Identify which cell holds the provided text, then report its [X, Y] central coordinate. 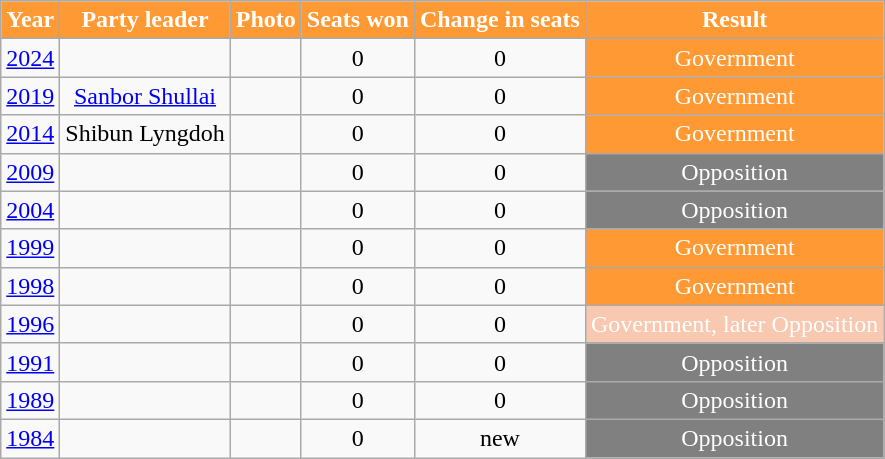
Shibun Lyngdoh [145, 134]
1989 [30, 400]
2009 [30, 172]
Government, later Opposition [734, 324]
Year [30, 20]
Sanbor Shullai [145, 96]
Result [734, 20]
2024 [30, 58]
Change in seats [500, 20]
2004 [30, 210]
1991 [30, 362]
1984 [30, 438]
Party leader [145, 20]
1998 [30, 286]
1999 [30, 248]
Photo [266, 20]
2014 [30, 134]
2019 [30, 96]
Seats won [358, 20]
new [500, 438]
1996 [30, 324]
